From the cell containing the given text, extract its center point as [X, Y] coordinate. 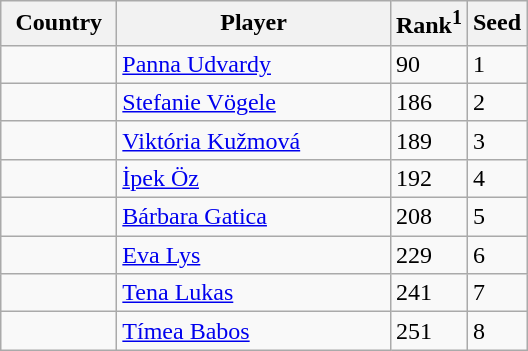
5 [496, 217]
Bárbara Gatica [254, 217]
2 [496, 102]
208 [428, 217]
90 [428, 64]
7 [496, 293]
186 [428, 102]
Panna Udvardy [254, 64]
Tímea Babos [254, 331]
İpek Öz [254, 178]
189 [428, 140]
Eva Lys [254, 255]
Tena Lukas [254, 293]
192 [428, 178]
8 [496, 331]
3 [496, 140]
Country [59, 24]
Player [254, 24]
4 [496, 178]
251 [428, 331]
1 [496, 64]
Seed [496, 24]
Viktória Kužmová [254, 140]
Stefanie Vögele [254, 102]
Rank1 [428, 24]
6 [496, 255]
229 [428, 255]
241 [428, 293]
